Extract the [x, y] coordinate from the center of the cell holding the provided text.  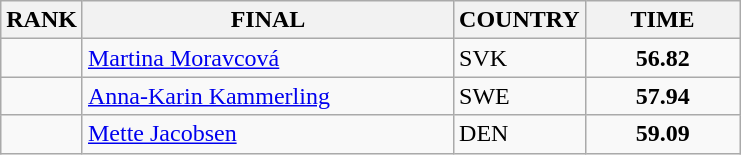
57.94 [662, 96]
FINAL [268, 20]
COUNTRY [520, 20]
TIME [662, 20]
Mette Jacobsen [268, 134]
RANK [42, 20]
DEN [520, 134]
SVK [520, 58]
Anna-Karin Kammerling [268, 96]
56.82 [662, 58]
59.09 [662, 134]
Martina Moravcová [268, 58]
SWE [520, 96]
